Output the [X, Y] coordinate of the center of the cell containing the given text.  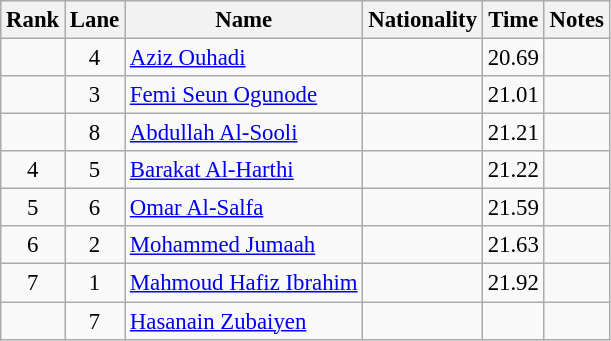
21.01 [513, 95]
Time [513, 20]
Abdullah Al-Sooli [244, 133]
1 [95, 283]
Hasanain Zubaiyen [244, 321]
Mohammed Jumaah [244, 245]
Lane [95, 20]
Nationality [422, 20]
Barakat Al-Harthi [244, 170]
21.21 [513, 133]
21.92 [513, 283]
3 [95, 95]
21.59 [513, 208]
Omar Al-Salfa [244, 208]
20.69 [513, 58]
Name [244, 20]
8 [95, 133]
Femi Seun Ogunode [244, 95]
Aziz Ouhadi [244, 58]
21.63 [513, 245]
Rank [33, 20]
Notes [576, 20]
2 [95, 245]
21.22 [513, 170]
Mahmoud Hafiz Ibrahim [244, 283]
